Determine the [X, Y] coordinate at the center of the cell enclosing the given text.  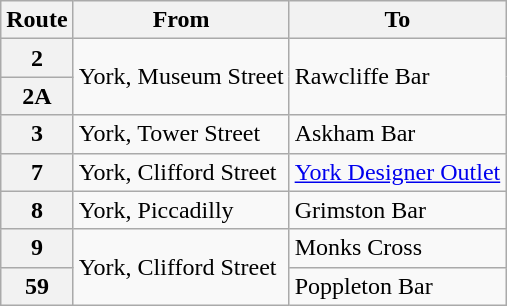
3 [37, 134]
York, Piccadilly [181, 210]
Grimston Bar [398, 210]
Route [37, 20]
8 [37, 210]
Monks Cross [398, 248]
Askham Bar [398, 134]
59 [37, 286]
York, Museum Street [181, 77]
To [398, 20]
2 [37, 58]
From [181, 20]
Poppleton Bar [398, 286]
Rawcliffe Bar [398, 77]
7 [37, 172]
9 [37, 248]
York, Tower Street [181, 134]
2A [37, 96]
York Designer Outlet [398, 172]
